Detect which cell encompasses the target text, then output its (X, Y) center coordinate. 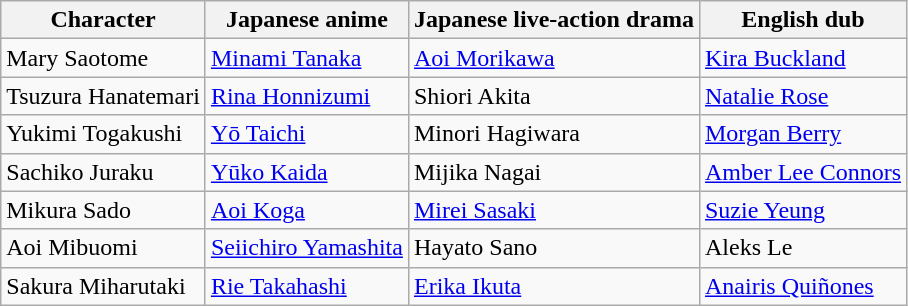
Shiori Akita (554, 96)
Minori Hagiwara (554, 134)
Aoi Morikawa (554, 58)
Japanese anime (306, 20)
Japanese live-action drama (554, 20)
Morgan Berry (802, 134)
English dub (802, 20)
Aleks Le (802, 248)
Amber Lee Connors (802, 172)
Tsuzura Hanatemari (104, 96)
Erika Ikuta (554, 286)
Rie Takahashi (306, 286)
Character (104, 20)
Anairis Quiñones (802, 286)
Seiichiro Yamashita (306, 248)
Yō Taichi (306, 134)
Sachiko Juraku (104, 172)
Mirei Sasaki (554, 210)
Suzie Yeung (802, 210)
Hayato Sano (554, 248)
Kira Buckland (802, 58)
Mijika Nagai (554, 172)
Rina Honnizumi (306, 96)
Aoi Mibuomi (104, 248)
Yukimi Togakushi (104, 134)
Sakura Miharutaki (104, 286)
Minami Tanaka (306, 58)
Natalie Rose (802, 96)
Mikura Sado (104, 210)
Aoi Koga (306, 210)
Yūko Kaida (306, 172)
Mary Saotome (104, 58)
